Identify which cell holds the provided text, then report its (X, Y) central coordinate. 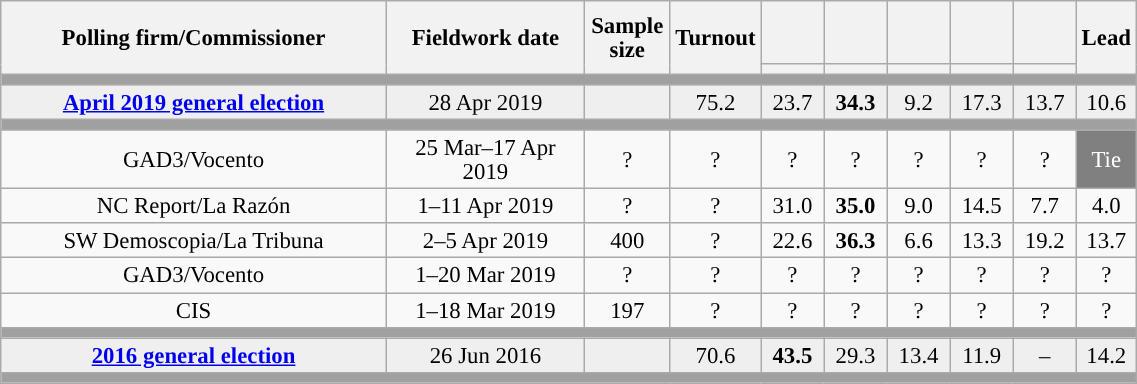
Sample size (627, 38)
4.0 (1106, 206)
197 (627, 310)
6.6 (918, 242)
400 (627, 242)
NC Report/La Razón (194, 206)
13.3 (982, 242)
11.9 (982, 356)
14.2 (1106, 356)
43.5 (792, 356)
34.3 (856, 102)
22.6 (792, 242)
23.7 (792, 102)
– (1044, 356)
19.2 (1044, 242)
2016 general election (194, 356)
75.2 (716, 102)
70.6 (716, 356)
1–20 Mar 2019 (485, 276)
31.0 (792, 206)
Lead (1106, 38)
Polling firm/Commissioner (194, 38)
1–11 Apr 2019 (485, 206)
10.6 (1106, 102)
17.3 (982, 102)
26 Jun 2016 (485, 356)
36.3 (856, 242)
SW Demoscopia/La Tribuna (194, 242)
2–5 Apr 2019 (485, 242)
Turnout (716, 38)
Fieldwork date (485, 38)
Tie (1106, 160)
14.5 (982, 206)
29.3 (856, 356)
35.0 (856, 206)
9.2 (918, 102)
13.4 (918, 356)
1–18 Mar 2019 (485, 310)
9.0 (918, 206)
7.7 (1044, 206)
CIS (194, 310)
April 2019 general election (194, 102)
28 Apr 2019 (485, 102)
25 Mar–17 Apr 2019 (485, 160)
